From the cell containing the given text, extract its center point as [x, y] coordinate. 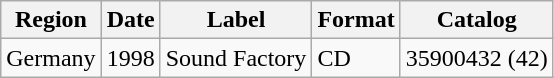
35900432 (42) [476, 58]
CD [356, 58]
Date [130, 20]
Catalog [476, 20]
Format [356, 20]
Sound Factory [236, 58]
Germany [51, 58]
Region [51, 20]
1998 [130, 58]
Label [236, 20]
